Extract the (x, y) coordinate from the center of the cell holding the provided text.  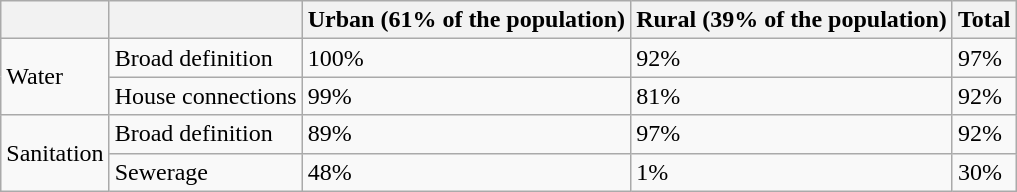
Urban (61% of the population) (466, 20)
Sewerage (206, 172)
81% (792, 96)
30% (984, 172)
48% (466, 172)
House connections (206, 96)
100% (466, 58)
Rural (39% of the population) (792, 20)
89% (466, 134)
1% (792, 172)
Total (984, 20)
99% (466, 96)
Water (55, 77)
Sanitation (55, 153)
